Extract the (x, y) coordinate from the center of the cell holding the provided text.  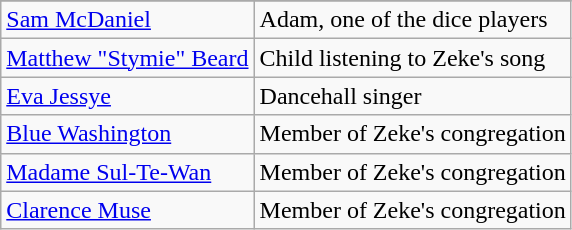
Matthew "Stymie" Beard (128, 58)
Madame Sul-Te-Wan (128, 172)
Eva Jessye (128, 96)
Adam, one of the dice players (412, 20)
Clarence Muse (128, 210)
Child listening to Zeke's song (412, 58)
Dancehall singer (412, 96)
Sam McDaniel (128, 20)
Blue Washington (128, 134)
